Provide the [X, Y] coordinate of the cell's center where the given text is located.  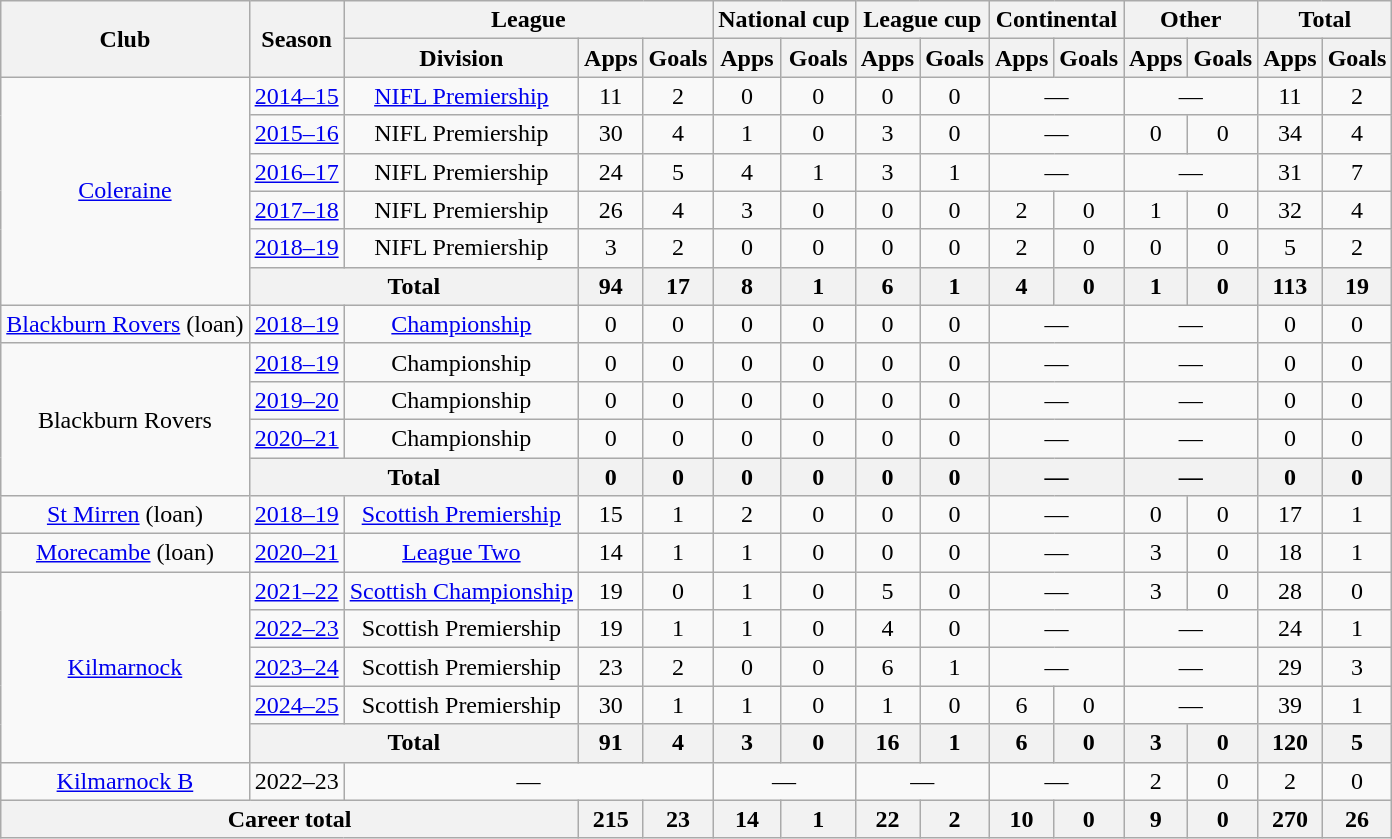
League cup [922, 20]
Blackburn Rovers (loan) [125, 324]
270 [1290, 819]
2017–18 [296, 210]
215 [611, 819]
94 [611, 286]
Career total [290, 819]
91 [611, 743]
Division [461, 58]
2016–17 [296, 172]
34 [1290, 134]
120 [1290, 743]
Club [125, 39]
Scottish Championship [461, 591]
National cup [784, 20]
2021–22 [296, 591]
15 [611, 515]
2015–16 [296, 134]
Kilmarnock [125, 667]
Coleraine [125, 191]
10 [1021, 819]
29 [1290, 667]
9 [1156, 819]
7 [1357, 172]
League Two [461, 553]
Continental [1056, 20]
18 [1290, 553]
Season [296, 39]
St Mirren (loan) [125, 515]
16 [887, 743]
2014–15 [296, 96]
League [528, 20]
Other [1191, 20]
32 [1290, 210]
2019–20 [296, 400]
113 [1290, 286]
Blackburn Rovers [125, 419]
Kilmarnock B [125, 781]
31 [1290, 172]
Morecambe (loan) [125, 553]
22 [887, 819]
8 [747, 286]
2023–24 [296, 667]
39 [1290, 705]
2024–25 [296, 705]
28 [1290, 591]
